Capture the cell that displays the provided text and extract its (x, y) central coordinate. 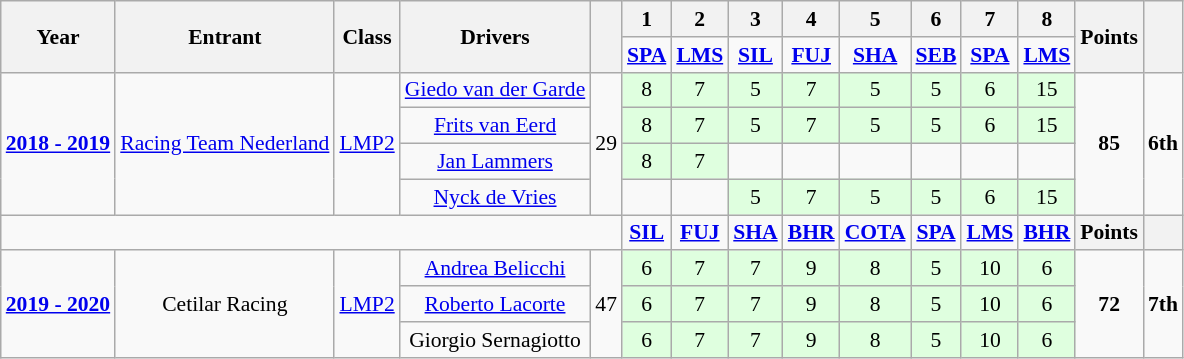
29 (606, 143)
SEB (936, 55)
1 (646, 19)
Class (366, 36)
Cetilar Racing (224, 304)
Jan Lammers (496, 162)
47 (606, 304)
72 (1109, 304)
Nyck de Vries (496, 197)
4 (812, 19)
3 (756, 19)
Roberto Lacorte (496, 304)
6th (1163, 143)
2018 - 2019 (58, 143)
Andrea Belicchi (496, 269)
7th (1163, 304)
Giedo van der Garde (496, 90)
2019 - 2020 (58, 304)
Year (58, 36)
COTA (876, 233)
Frits van Eerd (496, 126)
Entrant (224, 36)
Racing Team Nederland (224, 143)
Giorgio Sernagiotto (496, 340)
Drivers (496, 36)
85 (1109, 143)
2 (700, 19)
